Return the (X, Y) coordinate for the center point of the cell that contains the specified text.  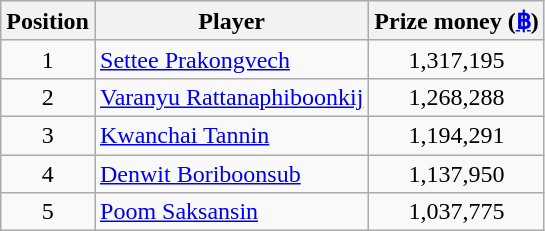
Prize money (฿) (456, 21)
1,317,195 (456, 59)
4 (48, 173)
1,037,775 (456, 212)
Player (231, 21)
1,194,291 (456, 135)
3 (48, 135)
Settee Prakongvech (231, 59)
1,137,950 (456, 173)
2 (48, 97)
Denwit Boriboonsub (231, 173)
1,268,288 (456, 97)
Position (48, 21)
Poom Saksansin (231, 212)
1 (48, 59)
Varanyu Rattanaphiboonkij (231, 97)
Kwanchai Tannin (231, 135)
5 (48, 212)
